Capture the cell that displays the provided text and extract its (x, y) central coordinate. 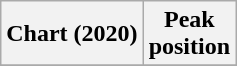
Chart (2020) (72, 34)
Peak position (189, 34)
